Pinpoint the cell where the given text exists, returning its [x, y] midpoint coordinate. 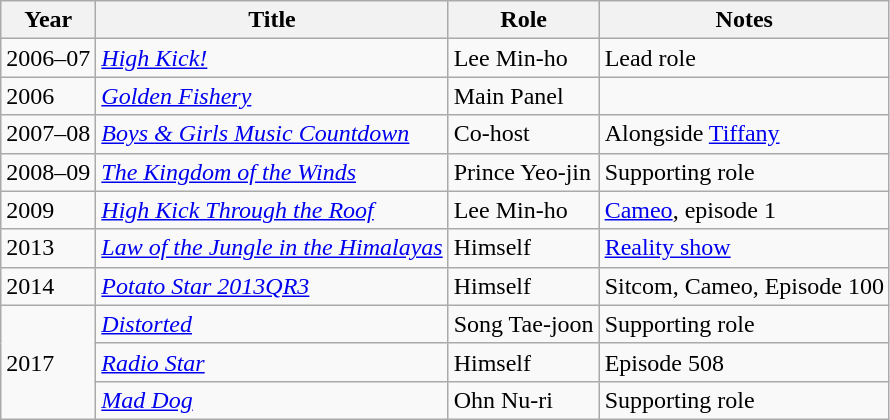
Role [524, 20]
2014 [48, 286]
2006–07 [48, 58]
2006 [48, 96]
The Kingdom of the Winds [272, 172]
Cameo, episode 1 [744, 210]
High Kick! [272, 58]
Radio Star [272, 362]
Boys & Girls Music Countdown [272, 134]
2017 [48, 362]
High Kick Through the Roof [272, 210]
Year [48, 20]
Notes [744, 20]
Golden Fishery [272, 96]
Main Panel [524, 96]
Prince Yeo-jin [524, 172]
2008–09 [48, 172]
Sitcom, Cameo, Episode 100 [744, 286]
Co-host [524, 134]
2007–08 [48, 134]
Song Tae-joon [524, 324]
Lead role [744, 58]
Episode 508 [744, 362]
2013 [48, 248]
Ohn Nu-ri [524, 400]
Reality show [744, 248]
Mad Dog [272, 400]
Title [272, 20]
Law of the Jungle in the Himalayas [272, 248]
2009 [48, 210]
Distorted [272, 324]
Alongside Tiffany [744, 134]
Potato Star 2013QR3 [272, 286]
